Locate the cell with the specified text and output its [X, Y] center coordinate. 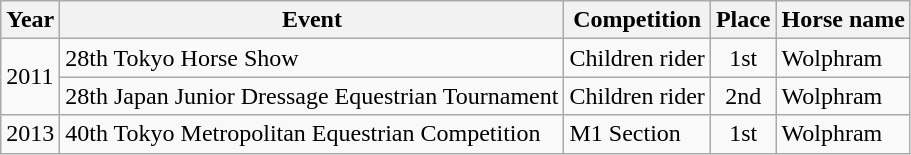
2013 [30, 134]
Event [312, 20]
Horse name [843, 20]
Place [743, 20]
40th Tokyo Metropolitan Equestrian Competition [312, 134]
Year [30, 20]
2011 [30, 77]
M1 Section [637, 134]
28th Japan Junior Dressage Equestrian Tournament [312, 96]
2nd [743, 96]
Competition [637, 20]
28th Tokyo Horse Show [312, 58]
